For the text-containing cell, return its midpoint in [X, Y] coordinate format. 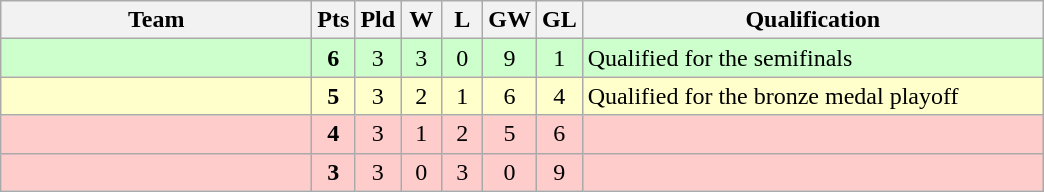
Qualification [812, 20]
GL [559, 20]
GW [510, 20]
Pld [378, 20]
Qualified for the semifinals [812, 58]
Team [156, 20]
L [462, 20]
W [422, 20]
Pts [334, 20]
Qualified for the bronze medal playoff [812, 96]
